Determine the [X, Y] coordinate at the center of the cell enclosing the given text.  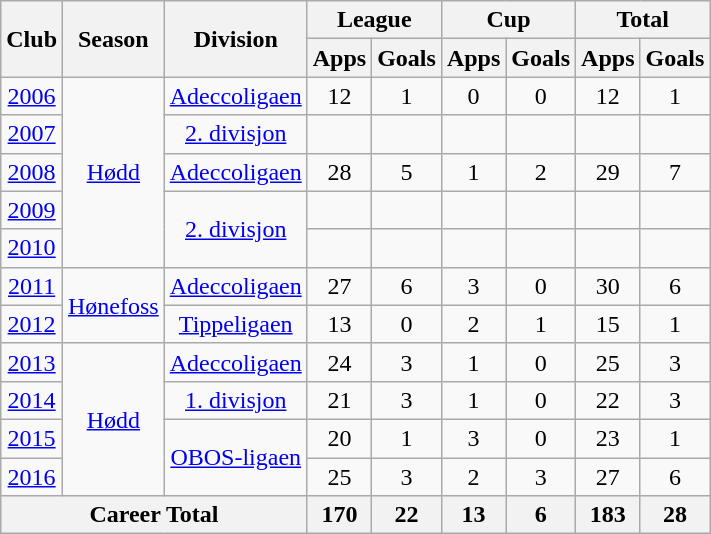
2016 [32, 477]
15 [608, 324]
183 [608, 515]
2014 [32, 400]
23 [608, 438]
21 [339, 400]
2010 [32, 248]
Season [114, 39]
2015 [32, 438]
2011 [32, 286]
Club [32, 39]
1. divisjon [236, 400]
Hønefoss [114, 305]
7 [675, 172]
League [374, 20]
2009 [32, 210]
170 [339, 515]
5 [407, 172]
Cup [508, 20]
30 [608, 286]
2007 [32, 134]
OBOS-ligaen [236, 457]
29 [608, 172]
2012 [32, 324]
20 [339, 438]
Tippeligaen [236, 324]
2013 [32, 362]
Total [643, 20]
Division [236, 39]
24 [339, 362]
Career Total [154, 515]
2008 [32, 172]
2006 [32, 96]
